Return (X, Y) of the center of cell containing provided text 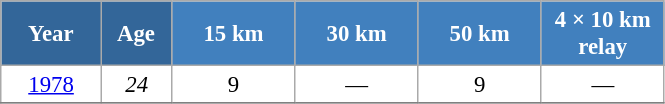
50 km (480, 34)
15 km (234, 34)
30 km (356, 34)
Age (136, 34)
Year (52, 34)
24 (136, 85)
1978 (52, 85)
4 × 10 km relay (602, 34)
